Return (x, y) of the center of cell containing provided text 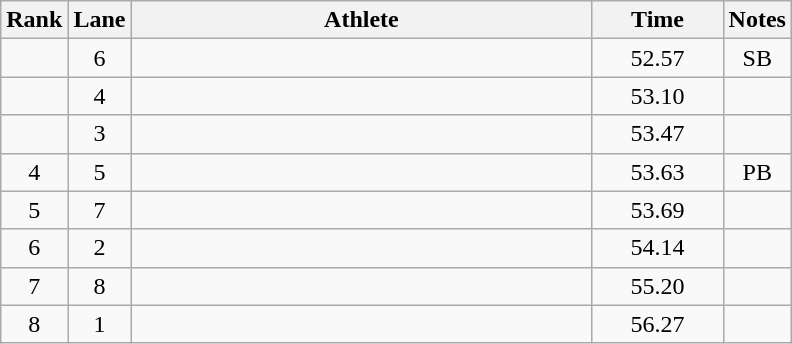
52.57 (658, 58)
53.63 (658, 172)
PB (757, 172)
55.20 (658, 286)
3 (100, 134)
53.69 (658, 210)
1 (100, 324)
Athlete (362, 20)
SB (757, 58)
2 (100, 248)
Time (658, 20)
53.47 (658, 134)
Notes (757, 20)
Lane (100, 20)
Rank (34, 20)
56.27 (658, 324)
54.14 (658, 248)
53.10 (658, 96)
